Search for the cell housing the specified text and yield its [x, y] center coordinate. 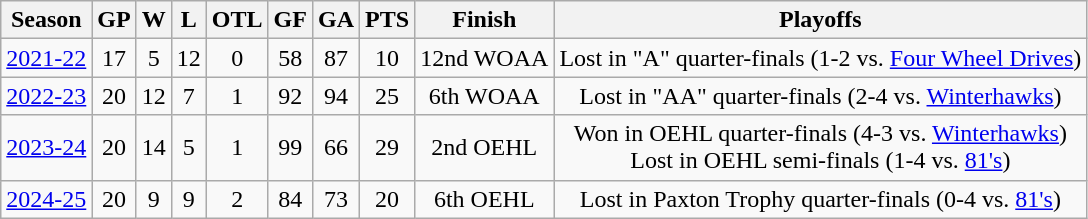
2 [237, 199]
66 [336, 148]
58 [290, 58]
OTL [237, 20]
Finish [484, 20]
14 [154, 148]
94 [336, 96]
Won in OEHL quarter-finals (4-3 vs. Winterhawks) Lost in OEHL semi-finals (1-4 vs. 81's) [820, 148]
Lost in "AA" quarter-finals (2-4 vs. Winterhawks) [820, 96]
2021-22 [46, 58]
Lost in "A" quarter-finals (1-2 vs. Four Wheel Drives) [820, 58]
Season [46, 20]
2024-25 [46, 199]
2023-24 [46, 148]
12nd WOAA [484, 58]
17 [114, 58]
6th OEHL [484, 199]
Lost in Paxton Trophy quarter-finals (0-4 vs. 81's) [820, 199]
99 [290, 148]
92 [290, 96]
73 [336, 199]
2022-23 [46, 96]
GA [336, 20]
L [188, 20]
PTS [388, 20]
7 [188, 96]
84 [290, 199]
87 [336, 58]
Playoffs [820, 20]
10 [388, 58]
2nd OEHL [484, 148]
29 [388, 148]
25 [388, 96]
0 [237, 58]
W [154, 20]
GF [290, 20]
GP [114, 20]
6th WOAA [484, 96]
